Search for the cell housing the specified text and yield its [X, Y] center coordinate. 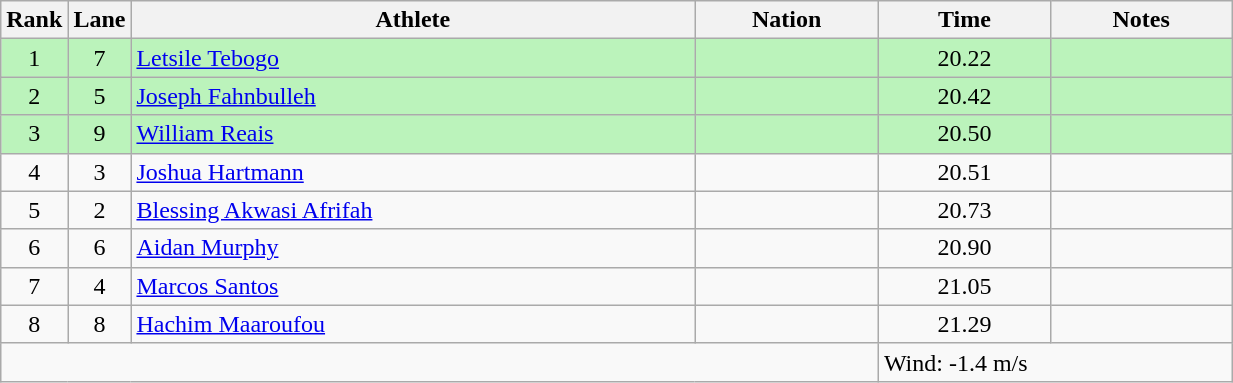
20.42 [964, 96]
20.50 [964, 134]
Notes [1142, 20]
Joshua Hartmann [413, 172]
21.29 [964, 324]
1 [34, 58]
21.05 [964, 286]
Nation [787, 20]
20.73 [964, 210]
Wind: -1.4 m/s [1054, 362]
Rank [34, 20]
20.51 [964, 172]
Blessing Akwasi Afrifah [413, 210]
Aidan Murphy [413, 248]
Time [964, 20]
William Reais [413, 134]
Joseph Fahnbulleh [413, 96]
Letsile Tebogo [413, 58]
Athlete [413, 20]
9 [100, 134]
Marcos Santos [413, 286]
20.22 [964, 58]
Lane [100, 20]
Hachim Maaroufou [413, 324]
20.90 [964, 248]
